Search for the cell housing the specified text and yield its (x, y) center coordinate. 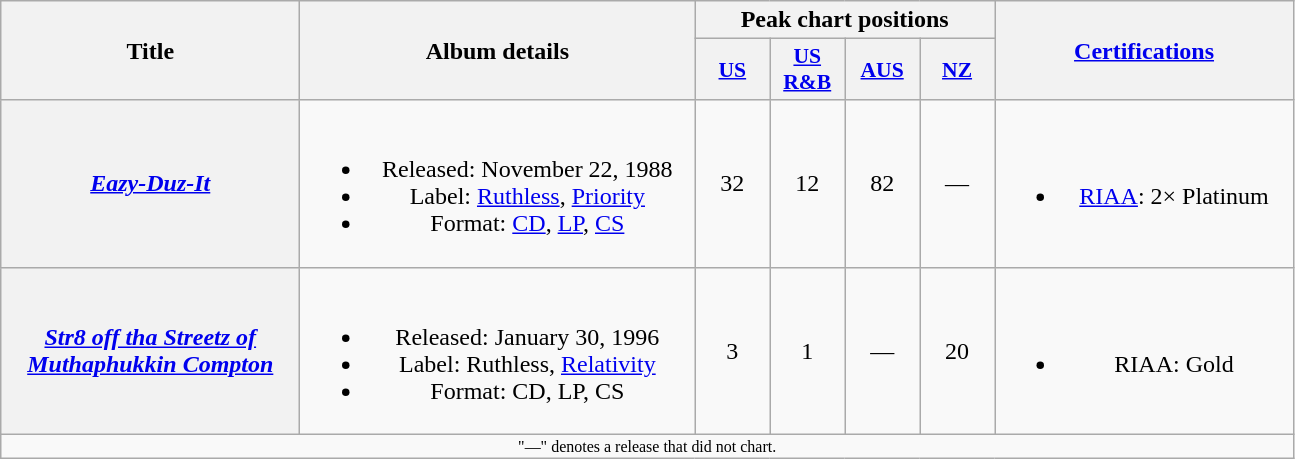
Eazy-Duz-It (150, 184)
USR&B (808, 70)
RIAA: 2× Platinum (1144, 184)
AUS (882, 70)
Album details (498, 50)
US (732, 70)
Released: January 30, 1996Label: Ruthless, RelativityFormat: CD, LP, CS (498, 350)
Certifications (1144, 50)
Str8 off tha Streetz of Muthaphukkin Compton (150, 350)
20 (958, 350)
RIAA: Gold (1144, 350)
1 (808, 350)
"—" denotes a release that did not chart. (648, 446)
Title (150, 50)
82 (882, 184)
NZ (958, 70)
Peak chart positions (845, 20)
Released: November 22, 1988Label: Ruthless, PriorityFormat: CD, LP, CS (498, 184)
32 (732, 184)
3 (732, 350)
12 (808, 184)
